Extract the (X, Y) coordinate from the center of the cell holding the provided text.  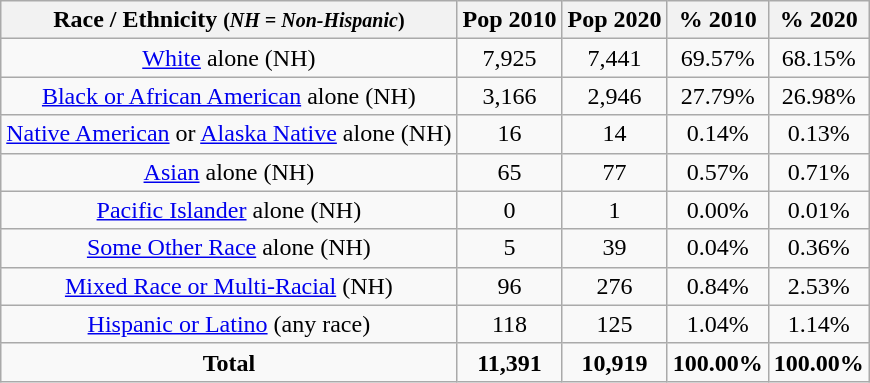
276 (614, 286)
1.04% (718, 324)
Some Other Race alone (NH) (229, 248)
7,441 (614, 58)
Native American or Alaska Native alone (NH) (229, 134)
0.84% (718, 286)
5 (510, 248)
0.13% (818, 134)
118 (510, 324)
Race / Ethnicity (NH = Non-Hispanic) (229, 20)
0.00% (718, 210)
125 (614, 324)
16 (510, 134)
3,166 (510, 96)
Black or African American alone (NH) (229, 96)
2.53% (818, 286)
Pop 2010 (510, 20)
Pacific Islander alone (NH) (229, 210)
0.36% (818, 248)
7,925 (510, 58)
% 2020 (818, 20)
0.71% (818, 172)
1 (614, 210)
Asian alone (NH) (229, 172)
69.57% (718, 58)
39 (614, 248)
Mixed Race or Multi-Racial (NH) (229, 286)
68.15% (818, 58)
0.04% (718, 248)
1.14% (818, 324)
2,946 (614, 96)
77 (614, 172)
Hispanic or Latino (any race) (229, 324)
11,391 (510, 362)
Total (229, 362)
% 2010 (718, 20)
27.79% (718, 96)
0.14% (718, 134)
0.57% (718, 172)
0 (510, 210)
96 (510, 286)
0.01% (818, 210)
26.98% (818, 96)
10,919 (614, 362)
14 (614, 134)
65 (510, 172)
White alone (NH) (229, 58)
Pop 2020 (614, 20)
